Output the [X, Y] coordinate of the center of the cell containing the given text.  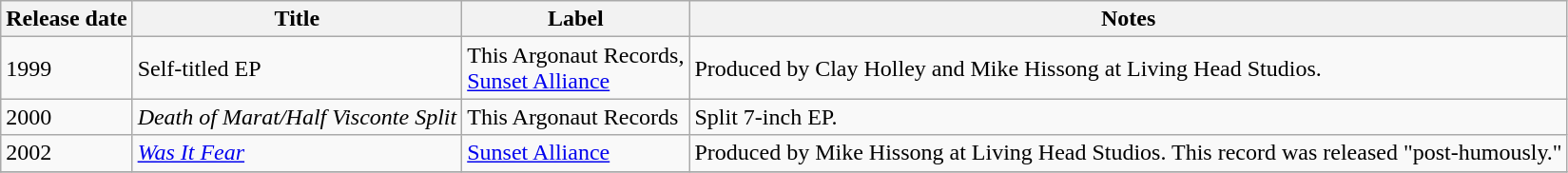
This Argonaut Records, Sunset Alliance [576, 68]
Title [297, 19]
2002 [67, 153]
Release date [67, 19]
Self-titled EP [297, 68]
Death of Marat/Half Visconte Split [297, 117]
2000 [67, 117]
Label [576, 19]
Sunset Alliance [576, 153]
Split 7-inch EP. [1128, 117]
Produced by Clay Holley and Mike Hissong at Living Head Studios. [1128, 68]
Produced by Mike Hissong at Living Head Studios. This record was released "post-humously." [1128, 153]
Notes [1128, 19]
Was It Fear [297, 153]
1999 [67, 68]
This Argonaut Records [576, 117]
